Search for the cell housing the specified text and yield its (x, y) center coordinate. 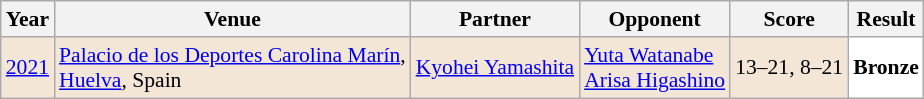
Score (789, 19)
Result (886, 19)
Kyohei Yamashita (495, 68)
Palacio de los Deportes Carolina Marín,Huelva, Spain (232, 68)
13–21, 8–21 (789, 68)
Yuta Watanabe Arisa Higashino (654, 68)
Bronze (886, 68)
Partner (495, 19)
Venue (232, 19)
Year (28, 19)
Opponent (654, 19)
2021 (28, 68)
